Return the [x, y] coordinate for the center point of the cell that contains the specified text.  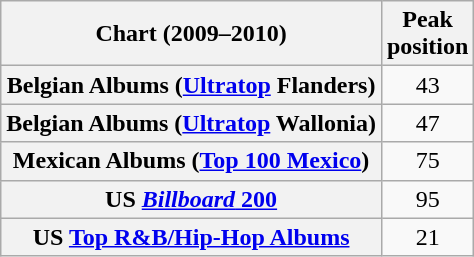
US Billboard 200 [192, 199]
Mexican Albums (Top 100 Mexico) [192, 161]
Chart (2009–2010) [192, 34]
Belgian Albums (Ultratop Wallonia) [192, 123]
95 [427, 199]
47 [427, 123]
21 [427, 237]
43 [427, 85]
US Top R&B/Hip-Hop Albums [192, 237]
Peakposition [427, 34]
75 [427, 161]
Belgian Albums (Ultratop Flanders) [192, 85]
